Pinpoint the cell where the given text exists, returning its (x, y) midpoint coordinate. 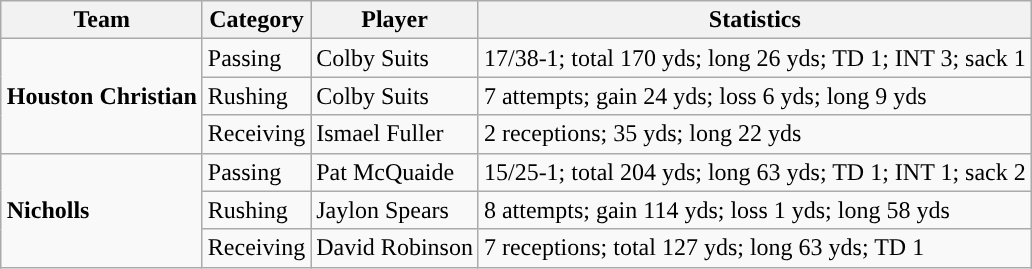
Pat McQuaide (395, 172)
Ismael Fuller (395, 134)
Category (256, 20)
David Robinson (395, 248)
7 attempts; gain 24 yds; loss 6 yds; long 9 yds (754, 96)
7 receptions; total 127 yds; long 63 yds; TD 1 (754, 248)
Team (102, 20)
8 attempts; gain 114 yds; loss 1 yds; long 58 yds (754, 210)
2 receptions; 35 yds; long 22 yds (754, 134)
Statistics (754, 20)
Nicholls (102, 210)
Jaylon Spears (395, 210)
Houston Christian (102, 96)
15/25-1; total 204 yds; long 63 yds; TD 1; INT 1; sack 2 (754, 172)
17/38-1; total 170 yds; long 26 yds; TD 1; INT 3; sack 1 (754, 58)
Player (395, 20)
